Scan for the cell matching the given text and deliver its [x, y] coordinate at center. 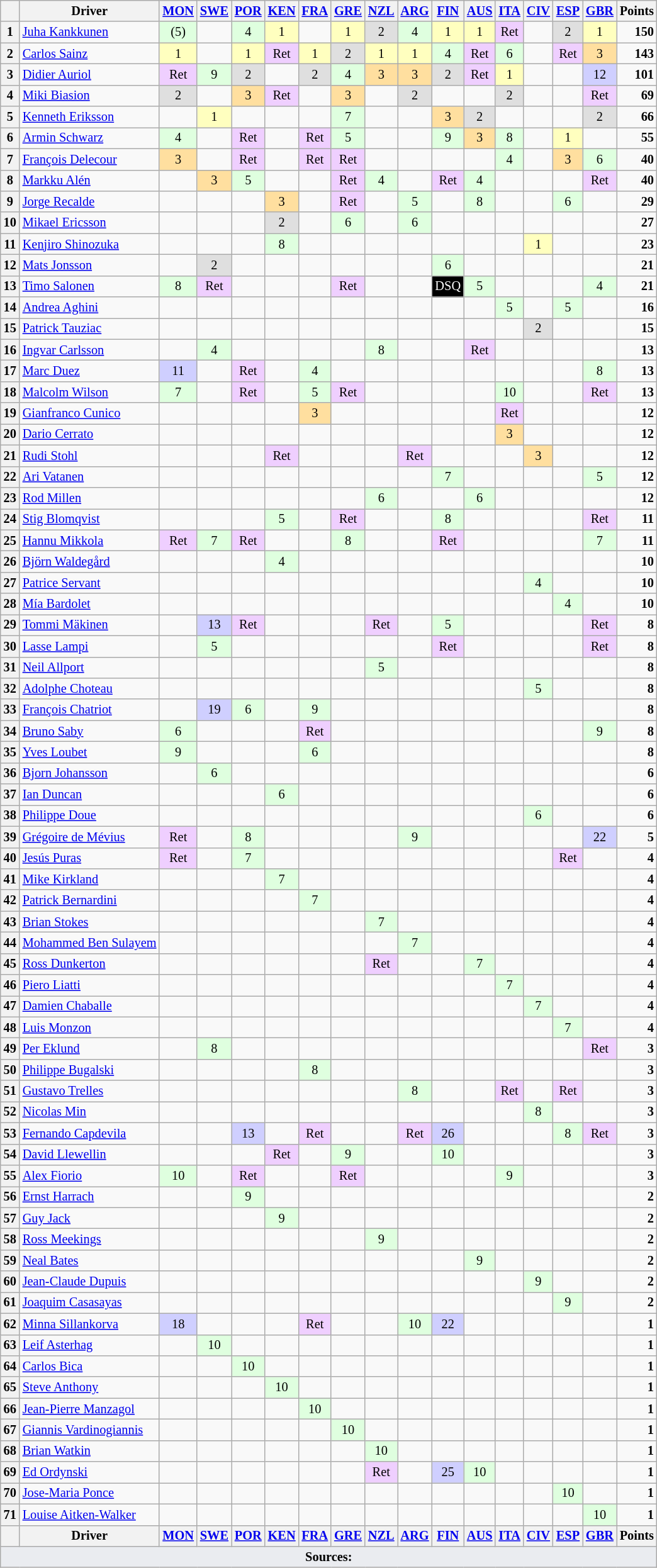
Joaquim Casasayas [89, 1302]
Jorge Recalde [89, 201]
Brian Watkin [89, 1451]
28 [10, 604]
Neil Allport [89, 668]
65 [10, 1387]
Rod Millen [89, 498]
Mats Jonsson [89, 265]
Damien Chaballe [89, 1006]
70 [10, 1493]
42 [10, 900]
DSQ [448, 286]
Bruno Saby [89, 731]
150 [637, 32]
François Delecour [89, 159]
39 [10, 837]
24 [10, 519]
Ed Ordynski [89, 1472]
Carlos Sainz [89, 53]
Didier Auriol [89, 74]
143 [637, 53]
Malcolm Wilson [89, 392]
62 [10, 1324]
Tommi Mäkinen [89, 625]
31 [10, 668]
Patrick Bernardini [89, 900]
41 [10, 879]
Patrice Servant [89, 583]
33 [10, 710]
Piero Liatti [89, 985]
Giannis Vardinogiannis [89, 1430]
Björn Waldegård [89, 561]
Armin Schwarz [89, 138]
Jesús Puras [89, 858]
Grégoire de Mévius [89, 837]
53 [10, 1133]
Mohammed Ben Sulayem [89, 943]
20 [10, 434]
Mía Bardolet [89, 604]
60 [10, 1282]
Rudi Stohl [89, 456]
59 [10, 1260]
Jean-Pierre Manzagol [89, 1409]
Jean-Claude Dupuis [89, 1282]
Markku Alén [89, 181]
Jose-Maria Ponce [89, 1493]
Bjorn Johansson [89, 773]
Gianfranco Cunico [89, 413]
Timo Salonen [89, 286]
34 [10, 731]
58 [10, 1239]
50 [10, 1070]
Hannu Mikkola [89, 540]
54 [10, 1155]
Philippe Bugalski [89, 1070]
51 [10, 1091]
Yves Loubet [89, 752]
Fernando Capdevila [89, 1133]
67 [10, 1430]
46 [10, 985]
Louise Aitken-Walker [89, 1515]
Leif Asterhag [89, 1345]
30 [10, 646]
Ross Dunkerton [89, 964]
Mikael Ericsson [89, 223]
Steve Anthony [89, 1387]
Minna Sillankorva [89, 1324]
Philippe Doue [89, 815]
Kenneth Eriksson [89, 117]
Patrick Tauziac [89, 328]
63 [10, 1345]
Sources: [328, 1557]
49 [10, 1049]
68 [10, 1451]
64 [10, 1366]
45 [10, 964]
56 [10, 1197]
Lasse Lampi [89, 646]
Marc Duez [89, 371]
Stig Blomqvist [89, 519]
Alex Fiorio [89, 1175]
David Llewellin [89, 1155]
(5) [178, 32]
Neal Bates [89, 1260]
Gustavo Trelles [89, 1091]
Andrea Aghini [89, 308]
36 [10, 773]
35 [10, 752]
52 [10, 1112]
44 [10, 943]
François Chatriot [89, 710]
101 [637, 74]
Ingvar Carlsson [89, 350]
Brian Stokes [89, 922]
37 [10, 795]
Adolphe Choteau [89, 688]
Ian Duncan [89, 795]
Guy Jack [89, 1218]
Carlos Bica [89, 1366]
Mike Kirkland [89, 879]
57 [10, 1218]
71 [10, 1515]
Miki Biasion [89, 96]
17 [10, 371]
61 [10, 1302]
32 [10, 688]
Ari Vatanen [89, 477]
Nicolas Min [89, 1112]
Juha Kankkunen [89, 32]
Ross Meekings [89, 1239]
43 [10, 922]
38 [10, 815]
Kenjiro Shinozuka [89, 244]
Per Eklund [89, 1049]
Luis Monzon [89, 1028]
48 [10, 1028]
Dario Cerrato [89, 434]
47 [10, 1006]
14 [10, 308]
Ernst Harrach [89, 1197]
